Search for the cell housing the specified text and yield its (x, y) center coordinate. 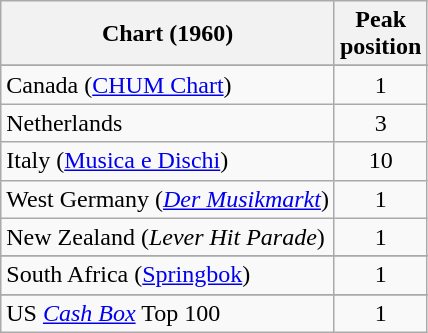
Canada (CHUM Chart) (168, 85)
3 (380, 123)
West Germany (Der Musikmarkt) (168, 199)
Italy (Musica e Dischi) (168, 161)
New Zealand (Lever Hit Parade) (168, 237)
US Cash Box Top 100 (168, 313)
South Africa (Springbok) (168, 275)
Chart (1960) (168, 34)
Netherlands (168, 123)
10 (380, 161)
Peakposition (380, 34)
